Extract the (x, y) coordinate from the center of the cell holding the provided text.  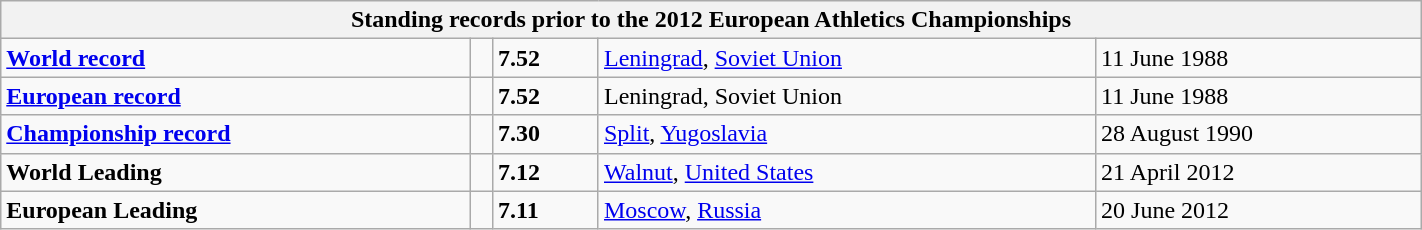
European Leading (236, 210)
European record (236, 96)
Championship record (236, 134)
21 April 2012 (1259, 172)
World record (236, 58)
Standing records prior to the 2012 European Athletics Championships (711, 20)
20 June 2012 (1259, 210)
7.11 (546, 210)
World Leading (236, 172)
Split, Yugoslavia (846, 134)
7.12 (546, 172)
28 August 1990 (1259, 134)
Moscow, Russia (846, 210)
Walnut, United States (846, 172)
7.30 (546, 134)
